Extract the (x, y) coordinate from the center of the cell holding the provided text.  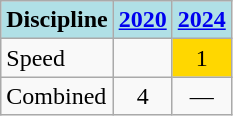
— (202, 96)
4 (142, 96)
Discipline (57, 20)
Speed (57, 58)
2020 (142, 20)
Combined (57, 96)
2024 (202, 20)
1 (202, 58)
